Return (x, y) of the center of cell containing provided text 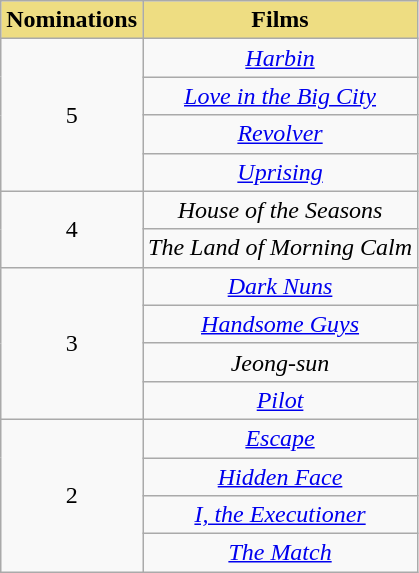
Hidden Face (280, 477)
Dark Nuns (280, 286)
4 (72, 229)
Love in the Big City (280, 96)
Revolver (280, 134)
2 (72, 495)
Handsome Guys (280, 324)
The Match (280, 553)
5 (72, 115)
3 (72, 343)
Nominations (72, 20)
House of the Seasons (280, 210)
Jeong-sun (280, 362)
The Land of Morning Calm (280, 248)
Films (280, 20)
Escape (280, 438)
Harbin (280, 58)
Uprising (280, 172)
I, the Executioner (280, 515)
Pilot (280, 400)
